For the text-containing cell, return its midpoint in (X, Y) coordinate format. 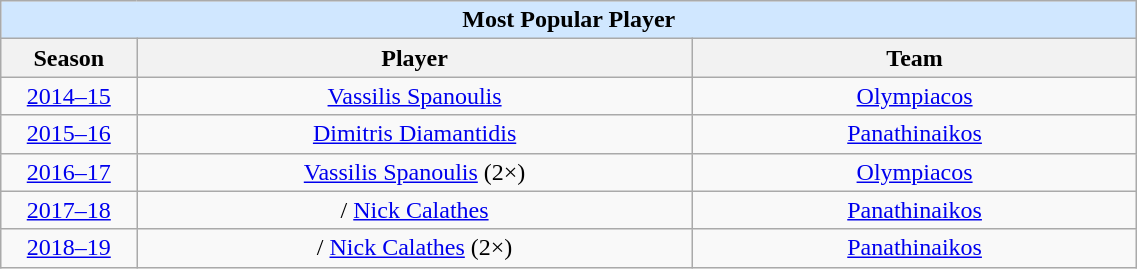
Vassilis Spanoulis (2×) (415, 172)
Dimitris Diamantidis (415, 134)
Team (914, 58)
Vassilis Spanoulis (415, 96)
/ Nick Calathes (2×) (415, 248)
Most Popular Player (569, 20)
2017–18 (69, 210)
Season (69, 58)
2014–15 (69, 96)
2015–16 (69, 134)
2018–19 (69, 248)
Player (415, 58)
2016–17 (69, 172)
/ Nick Calathes (415, 210)
